For the text-containing cell, return its midpoint in (x, y) coordinate format. 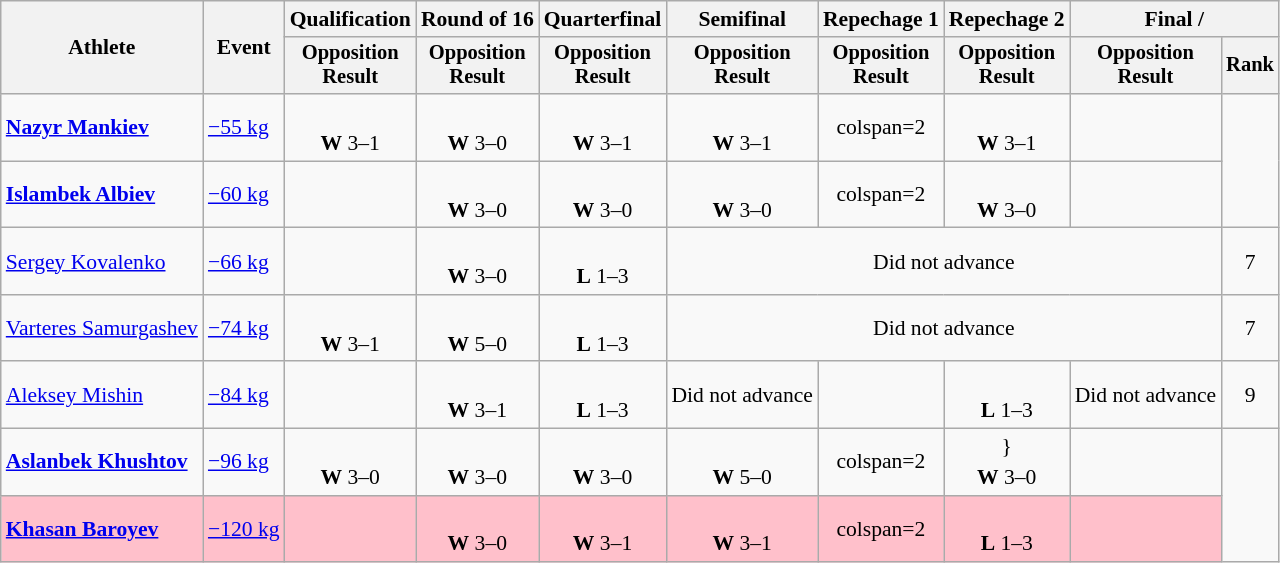
Qualification (350, 19)
9 (1250, 396)
Rank (1250, 66)
Round of 16 (478, 19)
Nazyr Mankiev (102, 128)
Semifinal (742, 19)
−120 kg (244, 528)
Aslanbek Khushtov (102, 462)
Athlete (102, 48)
Khasan Baroyev (102, 528)
−84 kg (244, 396)
−74 kg (244, 328)
−96 kg (244, 462)
Islambek Albiev (102, 194)
Repechage 1 (881, 19)
}W 3–0 (1007, 462)
Aleksey Mishin (102, 396)
−55 kg (244, 128)
Quarterfinal (603, 19)
Sergey Kovalenko (102, 262)
Final / (1174, 19)
Event (244, 48)
−66 kg (244, 262)
Repechage 2 (1007, 19)
−60 kg (244, 194)
Varteres Samurgashev (102, 328)
